Return the (x, y) coordinate for the center point of the cell that contains the specified text.  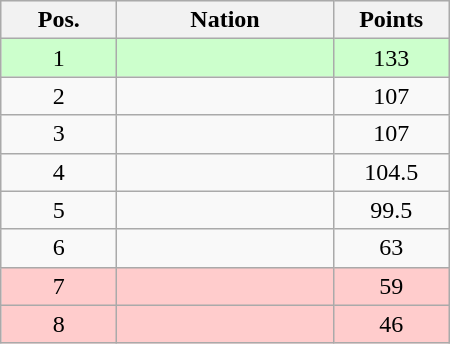
5 (59, 210)
7 (59, 286)
104.5 (391, 172)
6 (59, 248)
2 (59, 96)
3 (59, 134)
1 (59, 58)
63 (391, 248)
Pos. (59, 20)
46 (391, 324)
8 (59, 324)
133 (391, 58)
Nation (225, 20)
Points (391, 20)
4 (59, 172)
59 (391, 286)
99.5 (391, 210)
